Detect which cell encompasses the target text, then output its (X, Y) center coordinate. 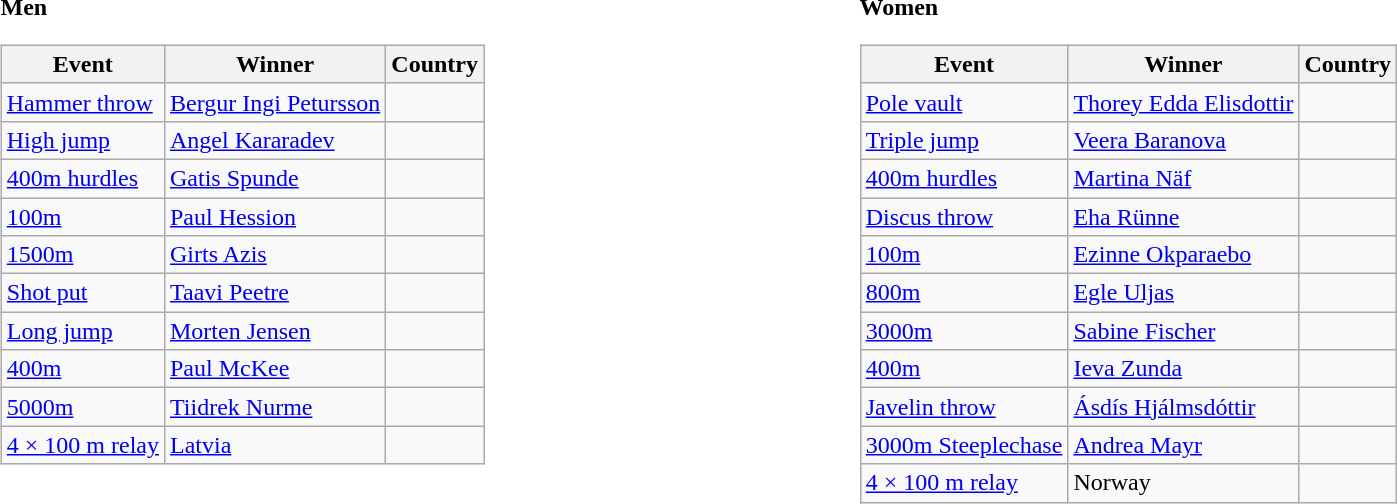
Triple jump (964, 140)
Latvia (274, 445)
Shot put (82, 293)
Sabine Fischer (1184, 331)
3000m Steeplechase (964, 445)
Egle Uljas (1184, 293)
Girts Azis (274, 255)
Andrea Mayr (1184, 445)
Gatis Spunde (274, 178)
Paul McKee (274, 369)
Discus throw (964, 217)
Veera Baranova (1184, 140)
Ieva Zunda (1184, 369)
Paul Hession (274, 217)
Angel Kararadev (274, 140)
Morten Jensen (274, 331)
5000m (82, 407)
Thorey Edda Elisdottir (1184, 102)
Pole vault (964, 102)
Long jump (82, 331)
1500m (82, 255)
Ásdís Hjálmsdóttir (1184, 407)
Martina Näf (1184, 178)
Eha Rünne (1184, 217)
800m (964, 293)
Taavi Peetre (274, 293)
Hammer throw (82, 102)
Ezinne Okparaebo (1184, 255)
Bergur Ingi Petursson (274, 102)
Norway (1184, 483)
Javelin throw (964, 407)
Tiidrek Nurme (274, 407)
High jump (82, 140)
3000m (964, 331)
